Output the [x, y] coordinate of the center of the cell containing the given text.  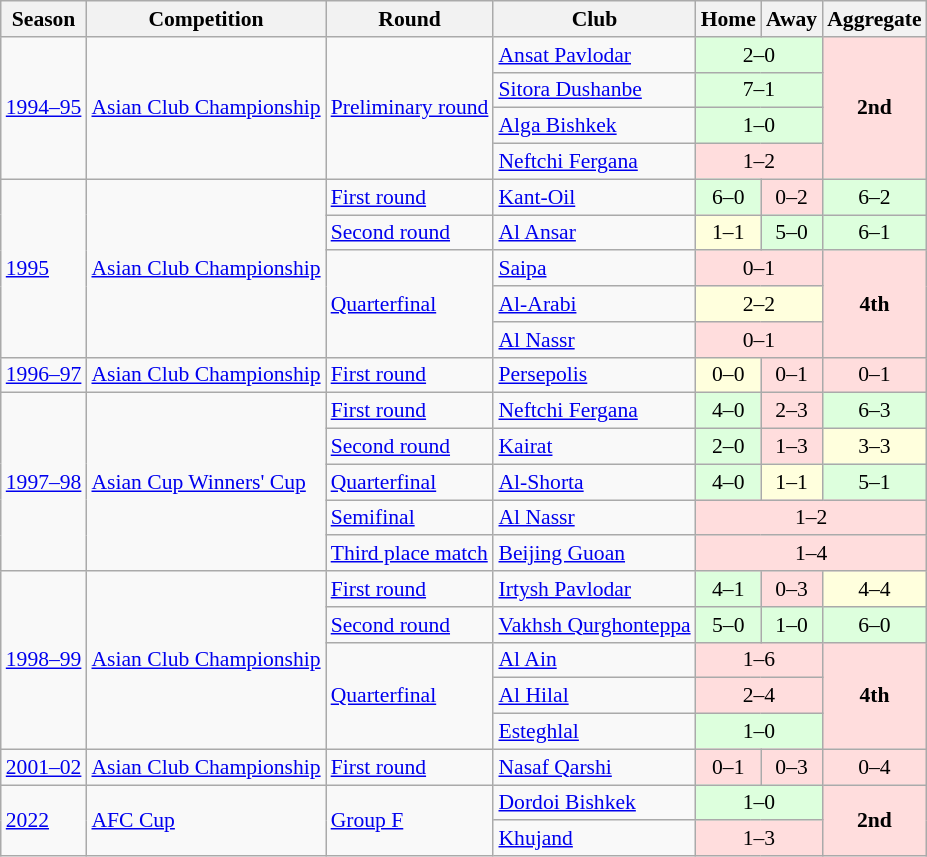
Group F [410, 820]
Away [792, 19]
Preliminary round [410, 108]
3–3 [874, 447]
Asian Cup Winners' Cup [206, 482]
Al-Arabi [594, 304]
0–2 [792, 197]
4–4 [874, 589]
Khujand [594, 839]
Vakhsh Qurghonteppa [594, 625]
6–1 [874, 233]
Irtysh Pavlodar [594, 589]
1996–97 [44, 375]
1997–98 [44, 482]
1–6 [760, 660]
Al Hilal [594, 696]
Esteghlal [594, 732]
6–3 [874, 411]
Alga Bishkek [594, 126]
Nasaf Qarshi [594, 767]
Aggregate [874, 19]
2–3 [792, 411]
4–1 [728, 589]
Sitora Dushanbe [594, 90]
Season [44, 19]
Dordoi Bishkek [594, 803]
7–1 [760, 90]
Persepolis [594, 375]
AFC Cup [206, 820]
Home [728, 19]
0–0 [728, 375]
0–4 [874, 767]
Competition [206, 19]
Third place match [410, 554]
Round [410, 19]
Al-Shorta [594, 482]
2–4 [760, 696]
Kairat [594, 447]
Semifinal [410, 518]
Saipa [594, 269]
1995 [44, 268]
1994–95 [44, 108]
Ansat Pavlodar [594, 55]
Al Ansar [594, 233]
2001–02 [44, 767]
6–2 [874, 197]
1–4 [812, 554]
Al Ain [594, 660]
2–2 [760, 304]
Kant-Oil [594, 197]
5–1 [874, 482]
2022 [44, 820]
Beijing Guoan [594, 554]
Club [594, 19]
1998–99 [44, 660]
